Pinpoint the cell where the given text exists, returning its (X, Y) midpoint coordinate. 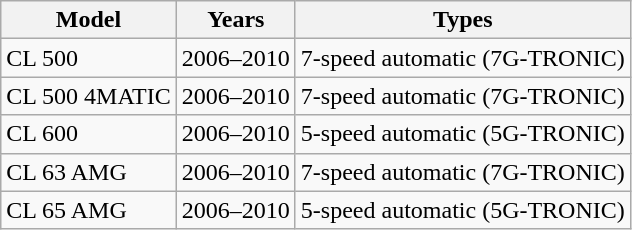
CL 600 (89, 134)
Model (89, 20)
CL 63 AMG (89, 172)
Years (236, 20)
CL 500 4MATIC (89, 96)
CL 65 AMG (89, 210)
Types (462, 20)
CL 500 (89, 58)
